Pinpoint the cell where the given text exists, returning its [x, y] midpoint coordinate. 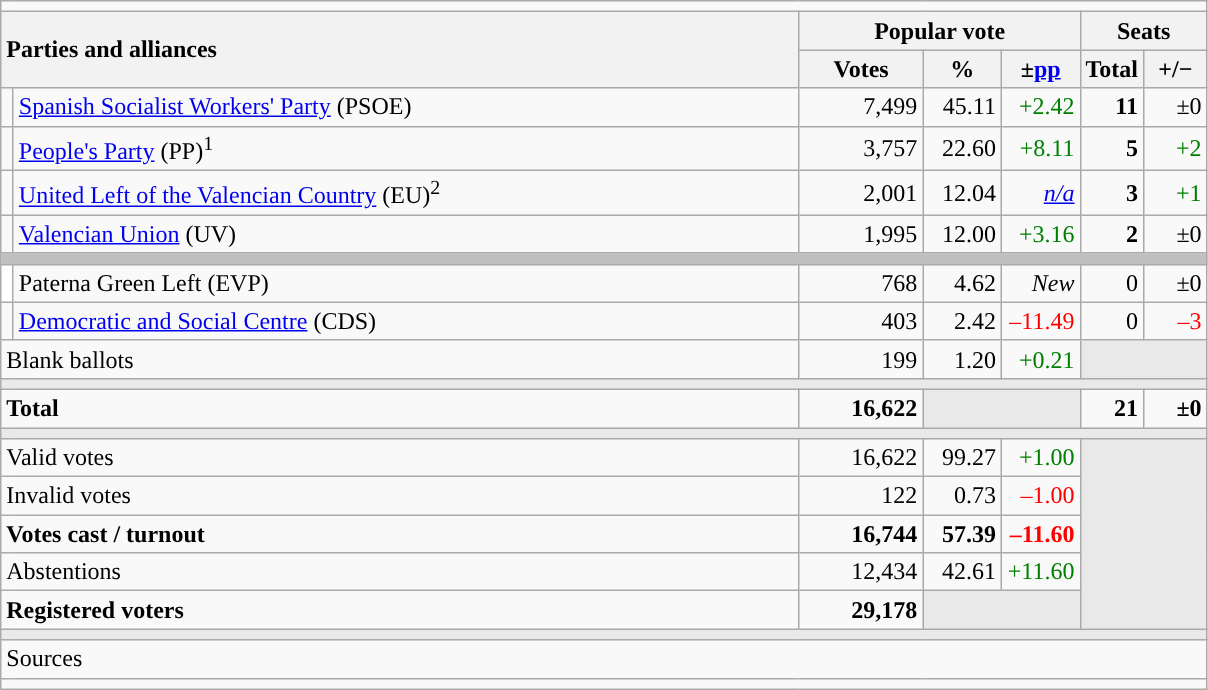
1.20 [962, 359]
+8.11 [1040, 148]
n/a [1040, 194]
2.42 [962, 321]
Paterna Green Left (EVP) [406, 283]
2 [1112, 234]
403 [861, 321]
–11.60 [1040, 534]
768 [861, 283]
+11.60 [1040, 572]
Spanish Socialist Workers' Party (PSOE) [406, 107]
+2.42 [1040, 107]
21 [1112, 408]
+3.16 [1040, 234]
New [1040, 283]
–1.00 [1040, 496]
+1 [1176, 194]
7,499 [861, 107]
22.60 [962, 148]
Votes cast / turnout [400, 534]
29,178 [861, 610]
45.11 [962, 107]
2,001 [861, 194]
Valid votes [400, 458]
±pp [1040, 69]
42.61 [962, 572]
199 [861, 359]
99.27 [962, 458]
4.62 [962, 283]
Abstentions [400, 572]
Blank ballots [400, 359]
Registered voters [400, 610]
12.04 [962, 194]
Democratic and Social Centre (CDS) [406, 321]
% [962, 69]
+0.21 [1040, 359]
12,434 [861, 572]
1,995 [861, 234]
Popular vote [940, 31]
+2 [1176, 148]
Sources [604, 659]
12.00 [962, 234]
Votes [861, 69]
Seats [1144, 31]
57.39 [962, 534]
Valencian Union (UV) [406, 234]
3,757 [861, 148]
0.73 [962, 496]
5 [1112, 148]
–11.49 [1040, 321]
Parties and alliances [400, 50]
United Left of the Valencian Country (EU)2 [406, 194]
–3 [1176, 321]
3 [1112, 194]
People's Party (PP)1 [406, 148]
Invalid votes [400, 496]
11 [1112, 107]
122 [861, 496]
+/− [1176, 69]
+1.00 [1040, 458]
16,744 [861, 534]
